Identify which cell holds the provided text, then report its [X, Y] central coordinate. 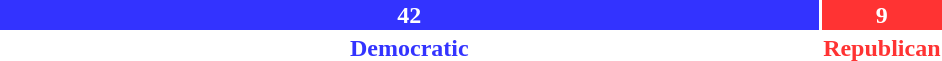
9 [882, 15]
42 [410, 15]
